Pinpoint the cell where the given text exists, returning its (X, Y) midpoint coordinate. 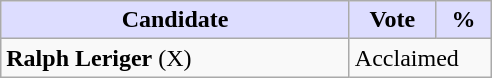
Vote (392, 20)
Acclaimed (420, 58)
% (463, 20)
Ralph Leriger (X) (176, 58)
Candidate (176, 20)
